Provide the (x, y) coordinate of the cell's center where the given text is located.  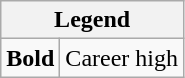
Career high (122, 58)
Bold (30, 58)
Legend (92, 20)
